Provide the [X, Y] coordinate of the cell's center where the given text is located.  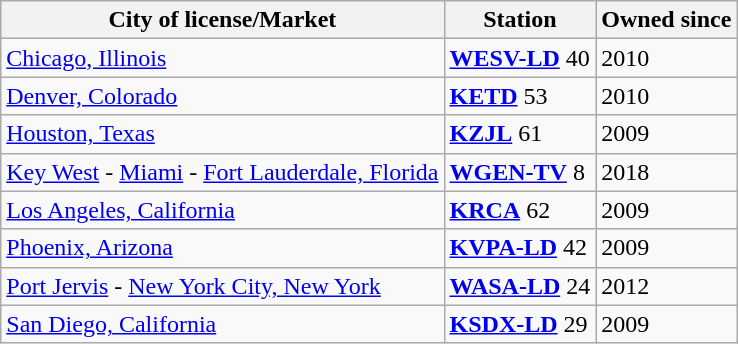
WESV-LD 40 [520, 58]
WASA-LD 24 [520, 286]
KVPA-LD 42 [520, 248]
San Diego, California [222, 324]
Key West - Miami - Fort Lauderdale, Florida [222, 172]
KZJL 61 [520, 134]
Los Angeles, California [222, 210]
Owned since [666, 20]
2018 [666, 172]
Phoenix, Arizona [222, 248]
KRCA 62 [520, 210]
Houston, Texas [222, 134]
Station [520, 20]
City of license/Market [222, 20]
Denver, Colorado [222, 96]
2012 [666, 286]
KETD 53 [520, 96]
WGEN-TV 8 [520, 172]
KSDX-LD 29 [520, 324]
Chicago, Illinois [222, 58]
Port Jervis - New York City, New York [222, 286]
